Output the (x, y) coordinate of the center of the cell containing the given text.  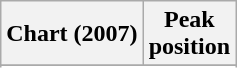
Chart (2007) (72, 34)
Peak position (189, 34)
